For the text-containing cell, return its midpoint in [X, Y] coordinate format. 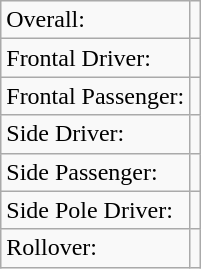
Frontal Passenger: [96, 96]
Frontal Driver: [96, 58]
Side Pole Driver: [96, 210]
Rollover: [96, 248]
Side Passenger: [96, 172]
Overall: [96, 20]
Side Driver: [96, 134]
